Search for the cell housing the specified text and yield its [X, Y] center coordinate. 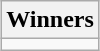
Winners [50, 20]
